Provide the (X, Y) coordinate of the cell's center where the given text is located.  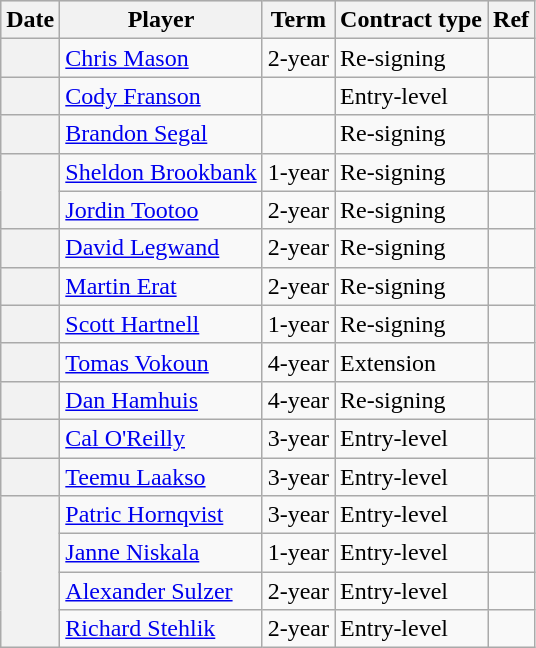
Brandon Segal (161, 134)
Term (298, 20)
Player (161, 20)
Chris Mason (161, 58)
Alexander Sulzer (161, 591)
Date (30, 20)
Scott Hartnell (161, 324)
Tomas Vokoun (161, 362)
Sheldon Brookbank (161, 172)
Dan Hamhuis (161, 400)
Janne Niskala (161, 553)
David Legwand (161, 248)
Teemu Laakso (161, 477)
Martin Erat (161, 286)
Jordin Tootoo (161, 210)
Contract type (412, 20)
Ref (512, 20)
Richard Stehlik (161, 629)
Cody Franson (161, 96)
Cal O'Reilly (161, 438)
Extension (412, 362)
Patric Hornqvist (161, 515)
